Return (X, Y) of the center of cell containing provided text 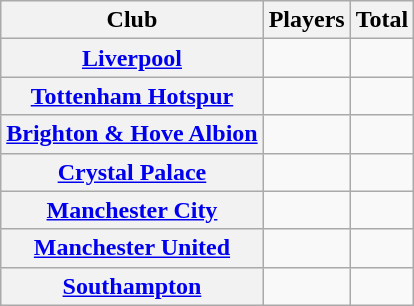
Tottenham Hotspur (132, 96)
Brighton & Hove Albion (132, 134)
Players (306, 20)
Crystal Palace (132, 172)
Liverpool (132, 58)
Southampton (132, 286)
Club (132, 20)
Manchester City (132, 210)
Manchester United (132, 248)
Total (382, 20)
